Return (X, Y) of the center of cell containing provided text 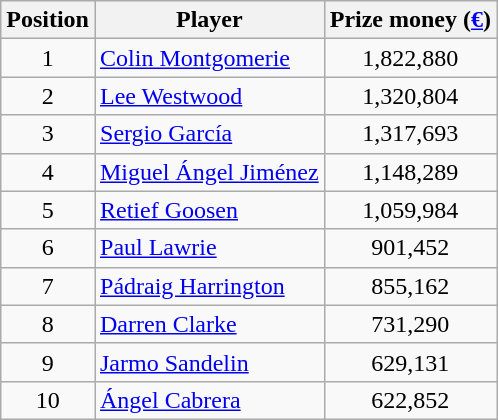
Paul Lawrie (209, 248)
629,131 (410, 362)
8 (48, 324)
Lee Westwood (209, 96)
1,822,880 (410, 58)
855,162 (410, 286)
1,059,984 (410, 210)
6 (48, 248)
3 (48, 134)
Retief Goosen (209, 210)
7 (48, 286)
Jarmo Sandelin (209, 362)
622,852 (410, 400)
Colin Montgomerie (209, 58)
1,320,804 (410, 96)
Ángel Cabrera (209, 400)
1,317,693 (410, 134)
Miguel Ángel Jiménez (209, 172)
5 (48, 210)
1,148,289 (410, 172)
Sergio García (209, 134)
Pádraig Harrington (209, 286)
731,290 (410, 324)
4 (48, 172)
1 (48, 58)
9 (48, 362)
Prize money (€) (410, 20)
10 (48, 400)
901,452 (410, 248)
Darren Clarke (209, 324)
2 (48, 96)
Position (48, 20)
Player (209, 20)
